Determine the (x, y) coordinate at the center of the cell enclosing the given text.  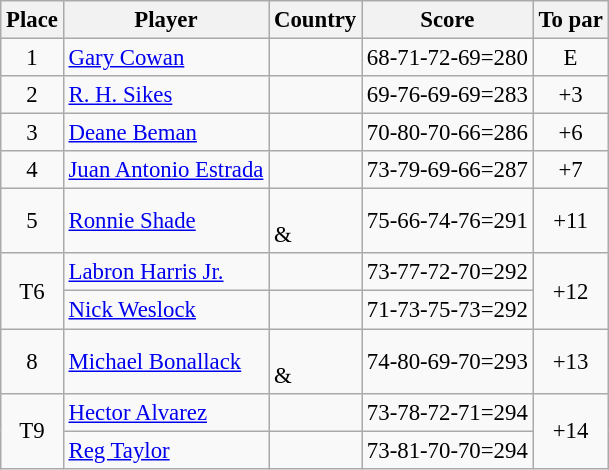
70-80-70-66=286 (448, 133)
3 (32, 133)
T9 (32, 430)
To par (570, 20)
+14 (570, 430)
68-71-72-69=280 (448, 58)
Score (448, 20)
73-81-70-70=294 (448, 450)
73-77-72-70=292 (448, 273)
+6 (570, 133)
Hector Alvarez (166, 412)
4 (32, 170)
+11 (570, 222)
8 (32, 362)
R. H. Sikes (166, 95)
5 (32, 222)
Place (32, 20)
2 (32, 95)
69-76-69-69=283 (448, 95)
E (570, 58)
Juan Antonio Estrada (166, 170)
+7 (570, 170)
Country (316, 20)
Michael Bonallack (166, 362)
71-73-75-73=292 (448, 310)
73-79-69-66=287 (448, 170)
74-80-69-70=293 (448, 362)
Deane Beman (166, 133)
+12 (570, 292)
Nick Weslock (166, 310)
73-78-72-71=294 (448, 412)
Labron Harris Jr. (166, 273)
75-66-74-76=291 (448, 222)
1 (32, 58)
+3 (570, 95)
Player (166, 20)
+13 (570, 362)
Gary Cowan (166, 58)
Reg Taylor (166, 450)
Ronnie Shade (166, 222)
T6 (32, 292)
